Find where the given text appears and provide that cell's center as (x, y) coordinate. 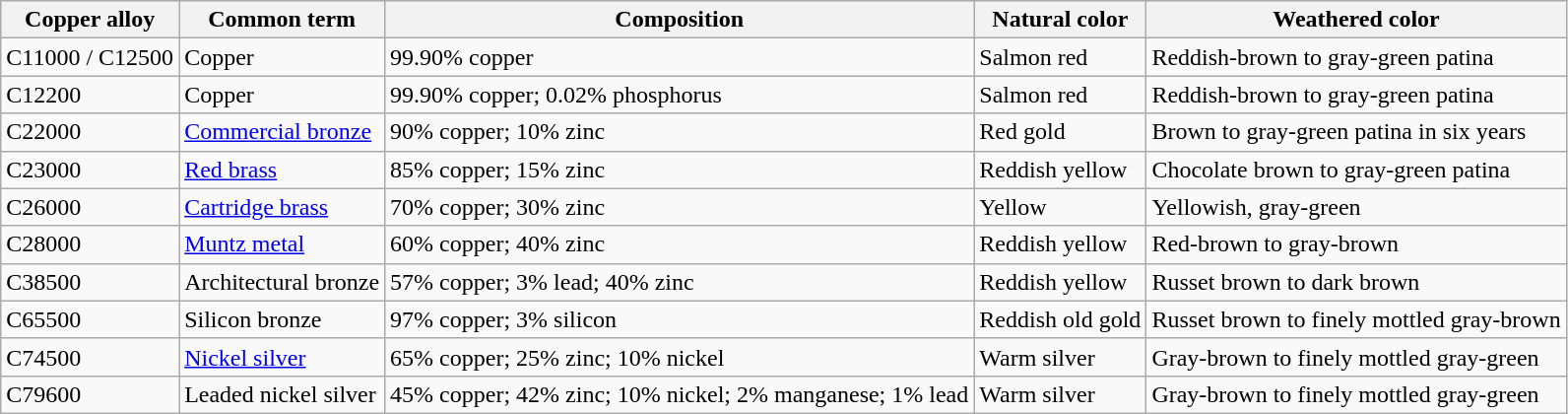
90% copper; 10% zinc (680, 132)
Reddish old gold (1060, 319)
C26000 (91, 207)
C23000 (91, 170)
Commercial bronze (282, 132)
Yellowish, gray-green (1356, 207)
Red gold (1060, 132)
45% copper; 42% zinc; 10% nickel; 2% manganese; 1% lead (680, 394)
57% copper; 3% lead; 40% zinc (680, 282)
Natural color (1060, 20)
C11000 / C12500 (91, 57)
Common term (282, 20)
99.90% copper; 0.02% phosphorus (680, 95)
C28000 (91, 244)
Muntz metal (282, 244)
85% copper; 15% zinc (680, 170)
C79600 (91, 394)
C38500 (91, 282)
60% copper; 40% zinc (680, 244)
99.90% copper (680, 57)
Nickel silver (282, 357)
Red brass (282, 170)
C74500 (91, 357)
97% copper; 3% silicon (680, 319)
Red-brown to gray-brown (1356, 244)
Brown to gray-green patina in six years (1356, 132)
Silicon bronze (282, 319)
C22000 (91, 132)
C65500 (91, 319)
C12200 (91, 95)
70% copper; 30% zinc (680, 207)
Architectural bronze (282, 282)
Copper alloy (91, 20)
Composition (680, 20)
Leaded nickel silver (282, 394)
65% copper; 25% zinc; 10% nickel (680, 357)
Cartridge brass (282, 207)
Russet brown to finely mottled gray-brown (1356, 319)
Weathered color (1356, 20)
Russet brown to dark brown (1356, 282)
Chocolate brown to gray-green patina (1356, 170)
Yellow (1060, 207)
